Return (x, y) of the center of cell containing provided text 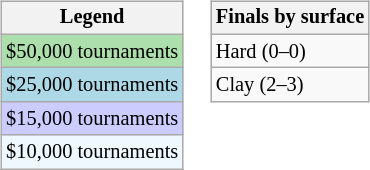
Legend (92, 18)
$25,000 tournaments (92, 85)
Finals by surface (290, 18)
$10,000 tournaments (92, 152)
Clay (2–3) (290, 85)
$15,000 tournaments (92, 119)
$50,000 tournaments (92, 51)
Hard (0–0) (290, 51)
